Pinpoint the cell where the given text exists, returning its (X, Y) midpoint coordinate. 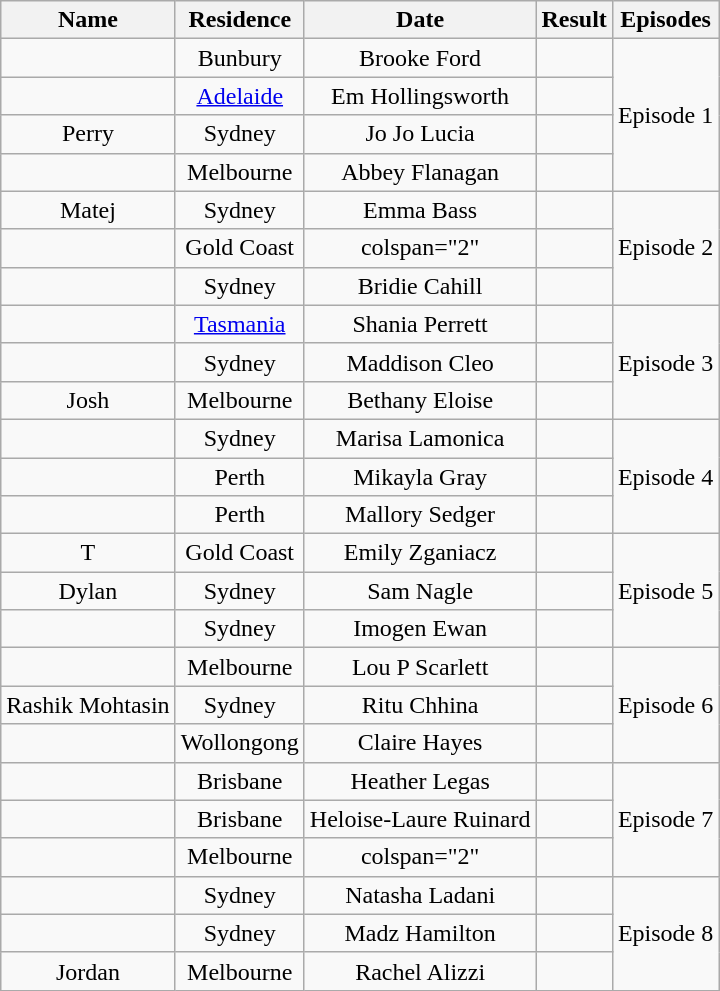
Episode 3 (665, 362)
Rachel Alizzi (420, 971)
Em Hollingsworth (420, 96)
Tasmania (240, 324)
Episode 2 (665, 248)
Emma Bass (420, 210)
Result (574, 20)
Sam Nagle (420, 591)
Perry (88, 134)
Shania Perrett (420, 324)
Josh (88, 400)
Mikayla Gray (420, 477)
Episode 1 (665, 115)
Heather Legas (420, 781)
Date (420, 20)
Ritu Chhina (420, 705)
Emily Zganiacz (420, 553)
Natasha Ladani (420, 895)
Bunbury (240, 58)
Jo Jo Lucia (420, 134)
Brooke Ford (420, 58)
Name (88, 20)
Rashik Mohtasin (88, 705)
Episode 8 (665, 933)
Maddison Cleo (420, 362)
Episode 4 (665, 476)
Bridie Cahill (420, 286)
Episode 5 (665, 591)
Episodes (665, 20)
Jordan (88, 971)
Claire Hayes (420, 743)
T (88, 553)
Dylan (88, 591)
Residence (240, 20)
Wollongong (240, 743)
Imogen Ewan (420, 629)
Episode 7 (665, 819)
Matej (88, 210)
Mallory Sedger (420, 515)
Heloise-Laure Ruinard (420, 819)
Episode 6 (665, 705)
Marisa Lamonica (420, 438)
Bethany Eloise (420, 400)
Lou P Scarlett (420, 667)
Adelaide (240, 96)
Abbey Flanagan (420, 172)
Madz Hamilton (420, 933)
